Determine the [X, Y] coordinate at the center of the cell enclosing the given text.  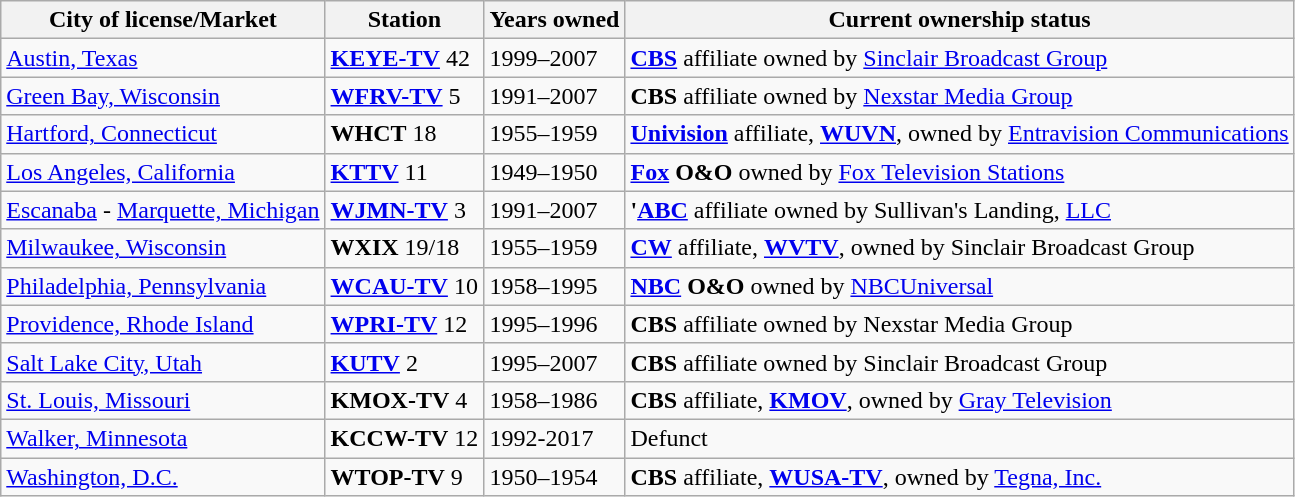
City of license/Market [163, 20]
WPRI-TV 12 [404, 324]
Years owned [554, 20]
Providence, Rhode Island [163, 324]
CW affiliate, WVTV, owned by Sinclair Broadcast Group [960, 248]
1992-2017 [554, 438]
Green Bay, Wisconsin [163, 96]
Philadelphia, Pennsylvania [163, 286]
Univision affiliate, WUVN, owned by Entravision Communications [960, 134]
Escanaba - Marquette, Michigan [163, 210]
KEYE-TV 42 [404, 58]
WCAU-TV 10 [404, 286]
WJMN-TV 3 [404, 210]
Washington, D.C. [163, 477]
WXIX 19/18 [404, 248]
Station [404, 20]
KTTV 11 [404, 172]
Austin, Texas [163, 58]
KMOX-TV 4 [404, 400]
Fox O&O owned by Fox Television Stations [960, 172]
KUTV 2 [404, 362]
1949–1950 [554, 172]
Milwaukee, Wisconsin [163, 248]
CBS affiliate, WUSA-TV, owned by Tegna, Inc. [960, 477]
Salt Lake City, Utah [163, 362]
1999–2007 [554, 58]
Walker, Minnesota [163, 438]
Current ownership status [960, 20]
WTOP-TV 9 [404, 477]
1958–1986 [554, 400]
1958–1995 [554, 286]
1995–1996 [554, 324]
NBC O&O owned by NBCUniversal [960, 286]
Hartford, Connecticut [163, 134]
1995–2007 [554, 362]
CBS affiliate, KMOV, owned by Gray Television [960, 400]
Defunct [960, 438]
'ABC affiliate owned by Sullivan's Landing, LLC [960, 210]
Los Angeles, California [163, 172]
St. Louis, Missouri [163, 400]
KCCW-TV 12 [404, 438]
WFRV-TV 5 [404, 96]
1950–1954 [554, 477]
WHCT 18 [404, 134]
